Return (x, y) of the center of cell containing provided text 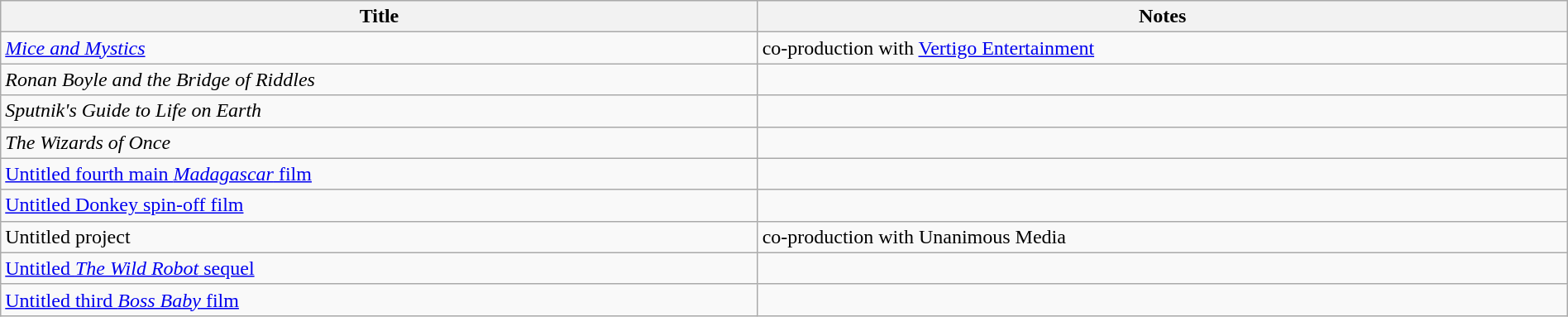
Untitled third Boss Baby film (379, 300)
Ronan Boyle and the Bridge of Riddles (379, 79)
co-production with Unanimous Media (1163, 237)
Untitled fourth main Madagascar film (379, 174)
Title (379, 17)
Sputnik's Guide to Life on Earth (379, 111)
Notes (1163, 17)
The Wizards of Once (379, 142)
Untitled The Wild Robot sequel (379, 268)
Untitled project (379, 237)
Mice and Mystics (379, 48)
co-production with Vertigo Entertainment (1163, 48)
Untitled Donkey spin-off film (379, 205)
